Scan for the cell matching the given text and deliver its [x, y] coordinate at center. 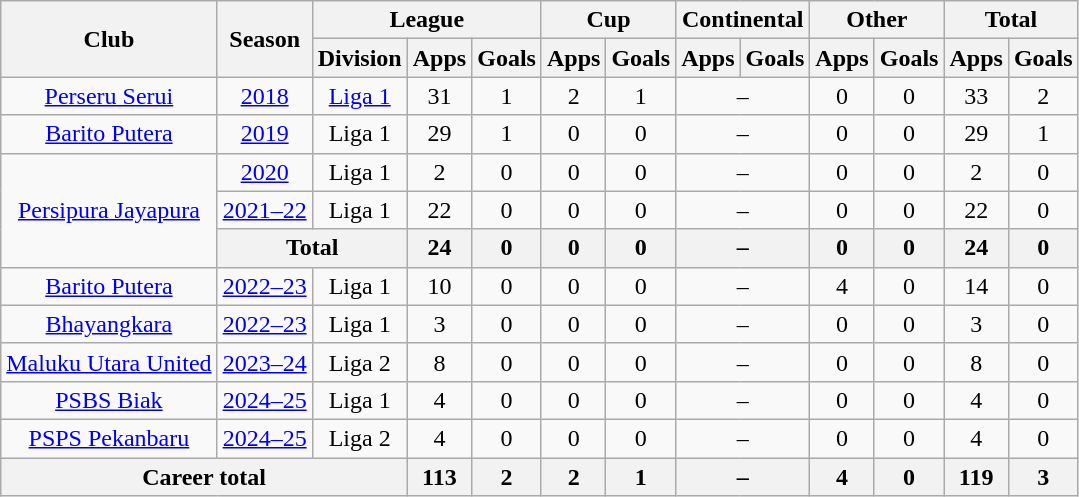
Career total [204, 477]
14 [976, 286]
Division [360, 58]
PSPS Pekanbaru [109, 438]
Persipura Jayapura [109, 210]
Maluku Utara United [109, 362]
2021–22 [264, 210]
113 [439, 477]
Other [877, 20]
PSBS Biak [109, 400]
Cup [608, 20]
Continental [743, 20]
Season [264, 39]
2023–24 [264, 362]
Club [109, 39]
Bhayangkara [109, 324]
119 [976, 477]
2020 [264, 172]
2018 [264, 96]
2019 [264, 134]
Perseru Serui [109, 96]
31 [439, 96]
League [426, 20]
10 [439, 286]
33 [976, 96]
